Extract the (x, y) coordinate from the center of the cell holding the provided text.  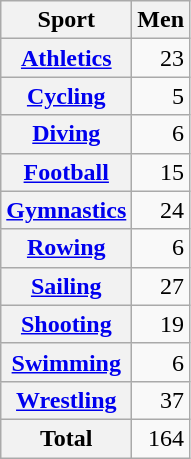
Sport (66, 20)
19 (161, 324)
23 (161, 58)
Total (66, 438)
Diving (66, 134)
Football (66, 172)
164 (161, 438)
Swimming (66, 362)
Sailing (66, 286)
Gymnastics (66, 210)
Rowing (66, 248)
Athletics (66, 58)
Shooting (66, 324)
Men (161, 20)
27 (161, 286)
24 (161, 210)
5 (161, 96)
Cycling (66, 96)
Wrestling (66, 400)
15 (161, 172)
37 (161, 400)
